Identify which cell holds the provided text, then report its [X, Y] central coordinate. 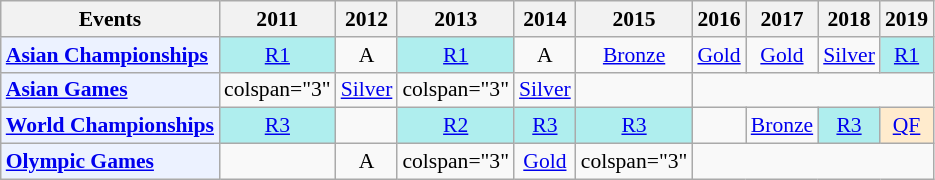
2013 [456, 19]
Olympic Games [110, 162]
QF [906, 126]
Asian Games [110, 90]
2012 [367, 19]
2014 [545, 19]
Events [110, 19]
2018 [849, 19]
Asian Championships [110, 55]
2015 [634, 19]
2017 [782, 19]
2016 [718, 19]
R2 [456, 126]
World Championships [110, 126]
2011 [278, 19]
2019 [906, 19]
